Pinpoint the cell where the given text exists, returning its [x, y] midpoint coordinate. 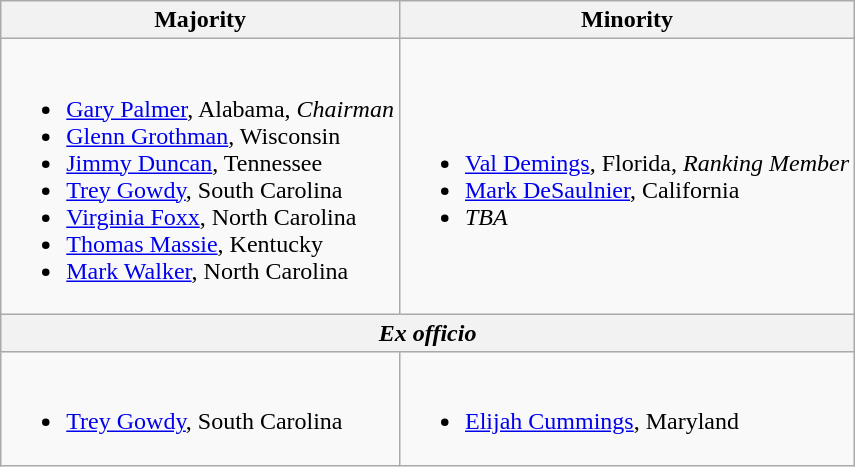
Minority [626, 20]
Val Demings, Florida, Ranking MemberMark DeSaulnier, CaliforniaTBA [626, 176]
Elijah Cummings, Maryland [626, 408]
Trey Gowdy, South Carolina [200, 408]
Ex officio [428, 333]
Majority [200, 20]
